From the cell containing the given text, extract its center point as [x, y] coordinate. 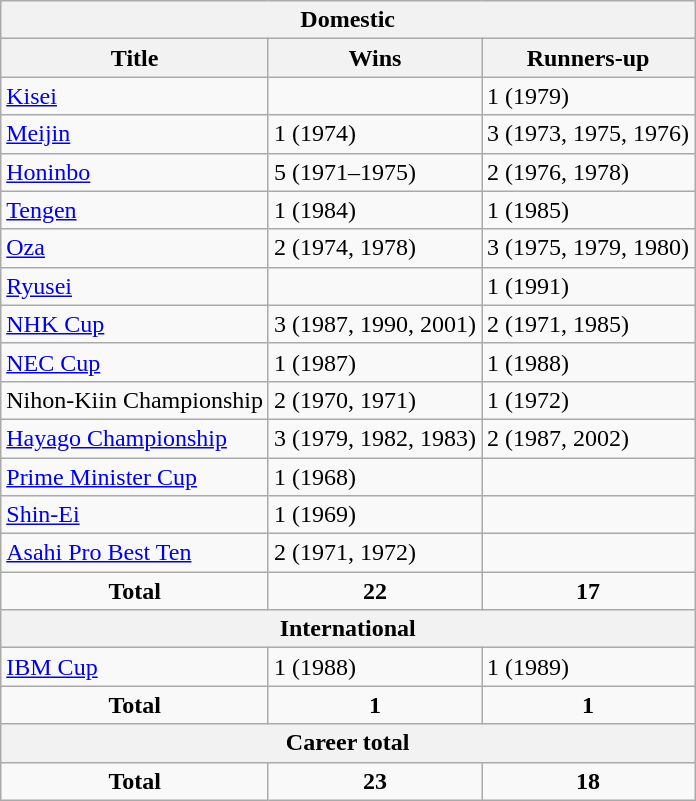
Career total [348, 743]
IBM Cup [135, 667]
17 [588, 591]
Oza [135, 248]
3 (1975, 1979, 1980) [588, 248]
5 (1971–1975) [374, 172]
3 (1987, 1990, 2001) [374, 324]
Honinbo [135, 172]
2 (1971, 1972) [374, 553]
Shin-Ei [135, 515]
NHK Cup [135, 324]
International [348, 629]
Title [135, 58]
1 (1972) [588, 400]
1 (1989) [588, 667]
2 (1976, 1978) [588, 172]
Meijin [135, 134]
Nihon-Kiin Championship [135, 400]
2 (1987, 2002) [588, 438]
Prime Minister Cup [135, 477]
1 (1968) [374, 477]
1 (1974) [374, 134]
Wins [374, 58]
Kisei [135, 96]
3 (1979, 1982, 1983) [374, 438]
Domestic [348, 20]
3 (1973, 1975, 1976) [588, 134]
1 (1984) [374, 210]
1 (1985) [588, 210]
Tengen [135, 210]
NEC Cup [135, 362]
23 [374, 781]
1 (1969) [374, 515]
1 (1979) [588, 96]
Runners-up [588, 58]
1 (1991) [588, 286]
2 (1970, 1971) [374, 400]
22 [374, 591]
1 (1987) [374, 362]
2 (1971, 1985) [588, 324]
Asahi Pro Best Ten [135, 553]
2 (1974, 1978) [374, 248]
Hayago Championship [135, 438]
Ryusei [135, 286]
18 [588, 781]
